Detect which cell encompasses the target text, then output its [X, Y] center coordinate. 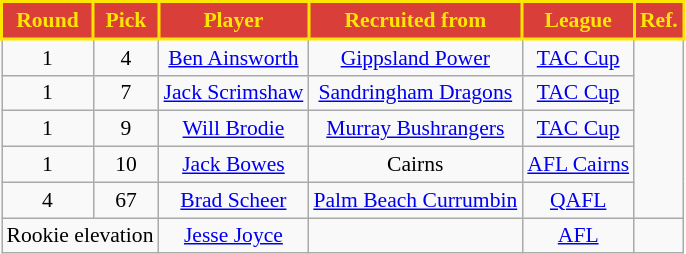
Jesse Joyce [234, 236]
Player [234, 20]
AFL [578, 236]
Murray Bushrangers [415, 129]
67 [126, 200]
Jack Scrimshaw [234, 93]
Jack Bowes [234, 165]
Cairns [415, 165]
AFL Cairns [578, 165]
Rookie elevation [80, 236]
Recruited from [415, 20]
Ben Ainsworth [234, 57]
Pick [126, 20]
Sandringham Dragons [415, 93]
Palm Beach Currumbin [415, 200]
9 [126, 129]
Will Brodie [234, 129]
League [578, 20]
7 [126, 93]
Gippsland Power [415, 57]
Brad Scheer [234, 200]
10 [126, 165]
Round [48, 20]
Ref. [658, 20]
QAFL [578, 200]
